Determine the (X, Y) coordinate at the center of the cell enclosing the given text.  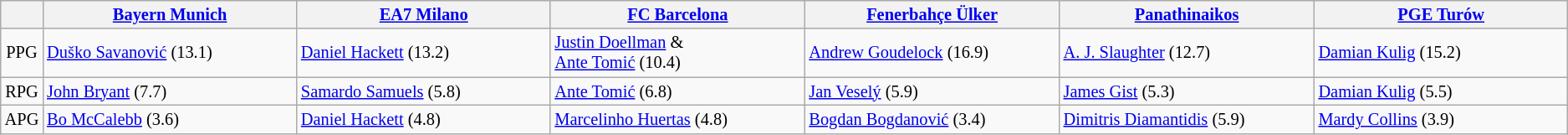
Bogdan Bogdanović (3.4) (932, 119)
Daniel Hackett (4.8) (423, 119)
Mardy Collins (3.9) (1442, 119)
Fenerbahçe Ülker (932, 14)
APG (22, 119)
Jan Veselý (5.9) (932, 91)
John Bryant (7.7) (170, 91)
Samardo Samuels (5.8) (423, 91)
Panathinaikos (1187, 14)
Damian Kulig (15.2) (1442, 53)
FC Barcelona (677, 14)
Ante Tomić (6.8) (677, 91)
RPG (22, 91)
Bo McCalebb (3.6) (170, 119)
Daniel Hackett (13.2) (423, 53)
James Gist (5.3) (1187, 91)
Dimitris Diamantidis (5.9) (1187, 119)
Bayern Munich (170, 14)
EA7 Milano (423, 14)
Marcelinho Huertas (4.8) (677, 119)
Damian Kulig (5.5) (1442, 91)
Duško Savanović (13.1) (170, 53)
Justin Doellman & Ante Tomić (10.4) (677, 53)
PPG (22, 53)
A. J. Slaughter (12.7) (1187, 53)
Andrew Goudelock (16.9) (932, 53)
PGE Turów (1442, 14)
